Search for the cell housing the specified text and yield its (x, y) center coordinate. 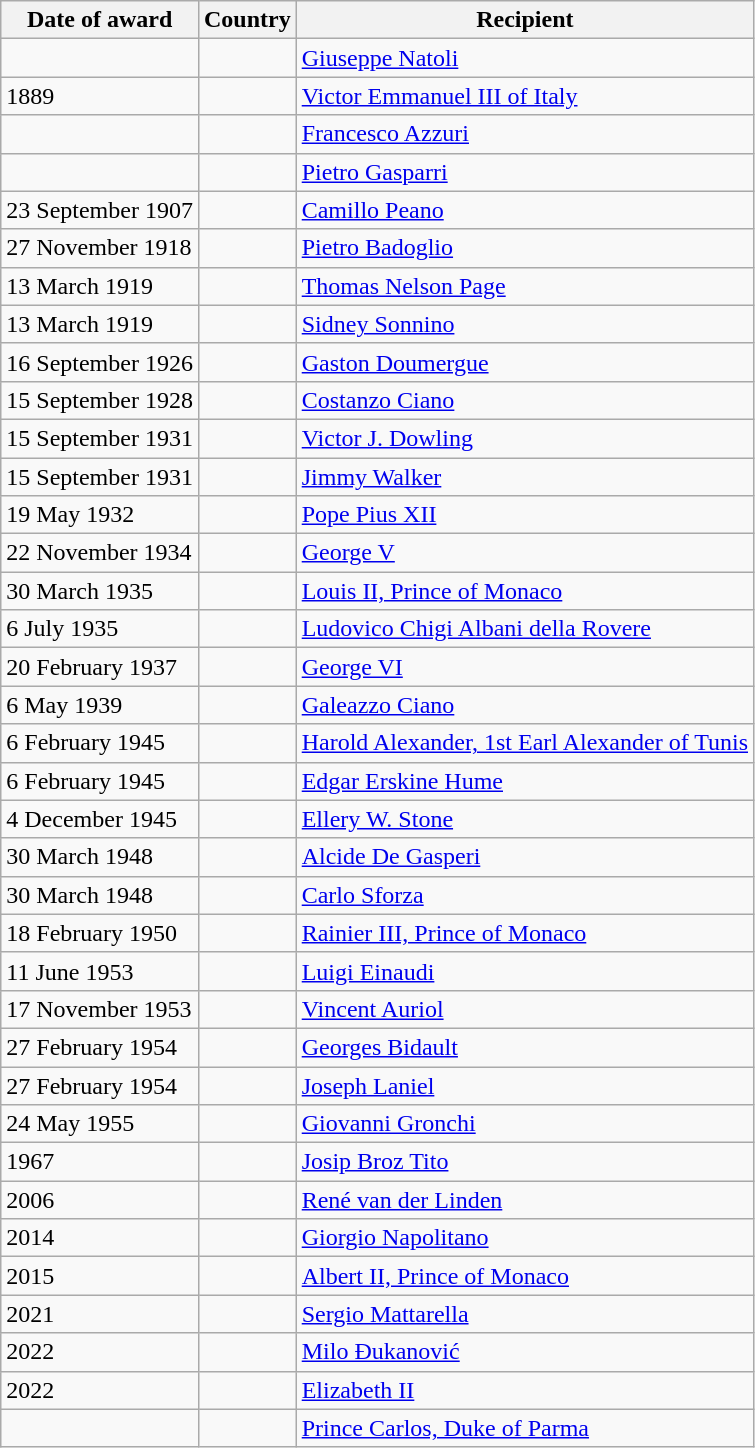
22 November 1934 (100, 553)
Joseph Laniel (524, 1085)
20 February 1937 (100, 667)
19 May 1932 (100, 515)
Galeazzo Ciano (524, 705)
Jimmy Walker (524, 477)
Victor J. Dowling (524, 438)
Alcide De Gasperi (524, 857)
Costanzo Ciano (524, 400)
Giorgio Napolitano (524, 1238)
6 July 1935 (100, 629)
Prince Carlos, Duke of Parma (524, 1428)
Pietro Badoglio (524, 248)
6 May 1939 (100, 705)
Josip Broz Tito (524, 1162)
George V (524, 553)
24 May 1955 (100, 1124)
Harold Alexander, 1st Earl Alexander of Tunis (524, 743)
Victor Emmanuel III of Italy (524, 96)
1967 (100, 1162)
Francesco Azzuri (524, 134)
4 December 1945 (100, 819)
2006 (100, 1200)
Date of award (100, 20)
2014 (100, 1238)
Elizabeth II (524, 1390)
Thomas Nelson Page (524, 286)
Giuseppe Natoli (524, 58)
Gaston Doumergue (524, 362)
23 September 1907 (100, 210)
Albert II, Prince of Monaco (524, 1276)
Ludovico Chigi Albani della Rovere (524, 629)
Milo Đukanović (524, 1352)
Camillo Peano (524, 210)
2021 (100, 1314)
15 September 1928 (100, 400)
Country (247, 20)
Pietro Gasparri (524, 172)
Ellery W. Stone (524, 819)
27 November 1918 (100, 248)
Recipient (524, 20)
Sergio Mattarella (524, 1314)
17 November 1953 (100, 1009)
Giovanni Gronchi (524, 1124)
2015 (100, 1276)
Pope Pius XII (524, 515)
Edgar Erskine Hume (524, 781)
Louis II, Prince of Monaco (524, 591)
Carlo Sforza (524, 895)
Rainier III, Prince of Monaco (524, 933)
30 March 1935 (100, 591)
Georges Bidault (524, 1047)
11 June 1953 (100, 971)
1889 (100, 96)
George VI (524, 667)
16 September 1926 (100, 362)
18 February 1950 (100, 933)
Sidney Sonnino (524, 324)
Luigi Einaudi (524, 971)
René van der Linden (524, 1200)
Vincent Auriol (524, 1009)
